Identify which cell holds the provided text, then report its (x, y) central coordinate. 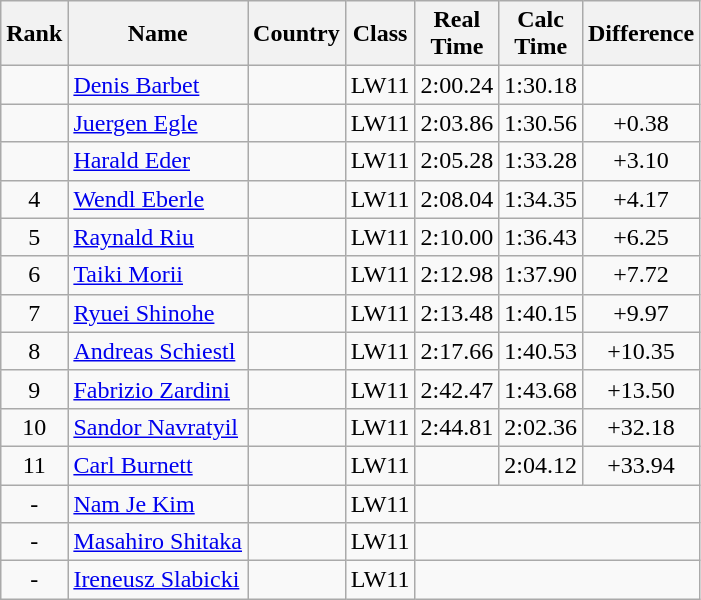
+7.72 (640, 275)
+33.94 (640, 465)
Andreas Schiestl (158, 351)
Ireneusz Slabicki (158, 580)
4 (34, 199)
Nam Je Kim (158, 503)
Juergen Egle (158, 123)
1:36.43 (541, 237)
Wendl Eberle (158, 199)
+32.18 (640, 427)
2:44.81 (457, 427)
Rank (34, 34)
2:02.36 (541, 427)
Name (158, 34)
+13.50 (640, 389)
Raynald Riu (158, 237)
10 (34, 427)
8 (34, 351)
Ryuei Shinohe (158, 313)
Carl Burnett (158, 465)
2:13.48 (457, 313)
1:43.68 (541, 389)
+6.25 (640, 237)
+0.38 (640, 123)
1:34.35 (541, 199)
Taiki Morii (158, 275)
1:30.56 (541, 123)
1:40.15 (541, 313)
2:12.98 (457, 275)
11 (34, 465)
1:37.90 (541, 275)
2:17.66 (457, 351)
2:05.28 (457, 161)
Class (380, 34)
Difference (640, 34)
+3.10 (640, 161)
7 (34, 313)
Masahiro Shitaka (158, 542)
5 (34, 237)
RealTime (457, 34)
Country (297, 34)
Fabrizio Zardini (158, 389)
1:30.18 (541, 85)
Harald Eder (158, 161)
2:08.04 (457, 199)
+9.97 (640, 313)
1:33.28 (541, 161)
+4.17 (640, 199)
CalcTime (541, 34)
2:04.12 (541, 465)
Denis Barbet (158, 85)
2:10.00 (457, 237)
9 (34, 389)
2:00.24 (457, 85)
6 (34, 275)
2:42.47 (457, 389)
2:03.86 (457, 123)
1:40.53 (541, 351)
Sandor Navratyil (158, 427)
+10.35 (640, 351)
